Output the (x, y) coordinate of the center of the cell containing the given text.  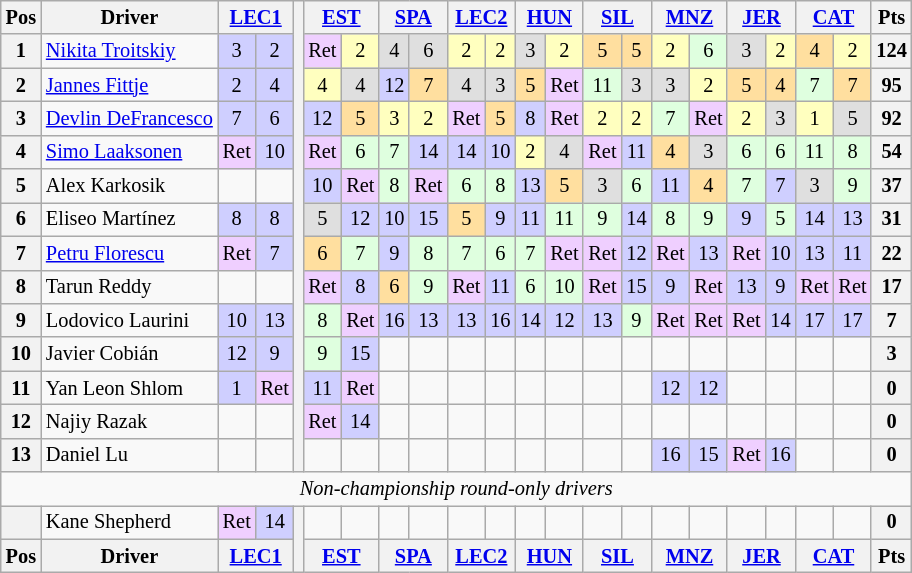
37 (891, 186)
Nikita Troitskiy (130, 51)
95 (891, 85)
Yan Leon Shlom (130, 388)
Tarun Reddy (130, 287)
92 (891, 118)
Petru Florescu (130, 253)
Eliseo Martínez (130, 219)
Jannes Fittje (130, 85)
31 (891, 219)
54 (891, 152)
124 (891, 51)
Najiy Razak (130, 421)
Simo Laaksonen (130, 152)
Alex Karkosik (130, 186)
22 (891, 253)
Lodovico Laurini (130, 320)
Non-championship round-only drivers (456, 489)
Devlin DeFrancesco (130, 118)
Daniel Lu (130, 455)
Javier Cobián (130, 354)
Kane Shepherd (130, 522)
